Capture the cell that displays the provided text and extract its [X, Y] central coordinate. 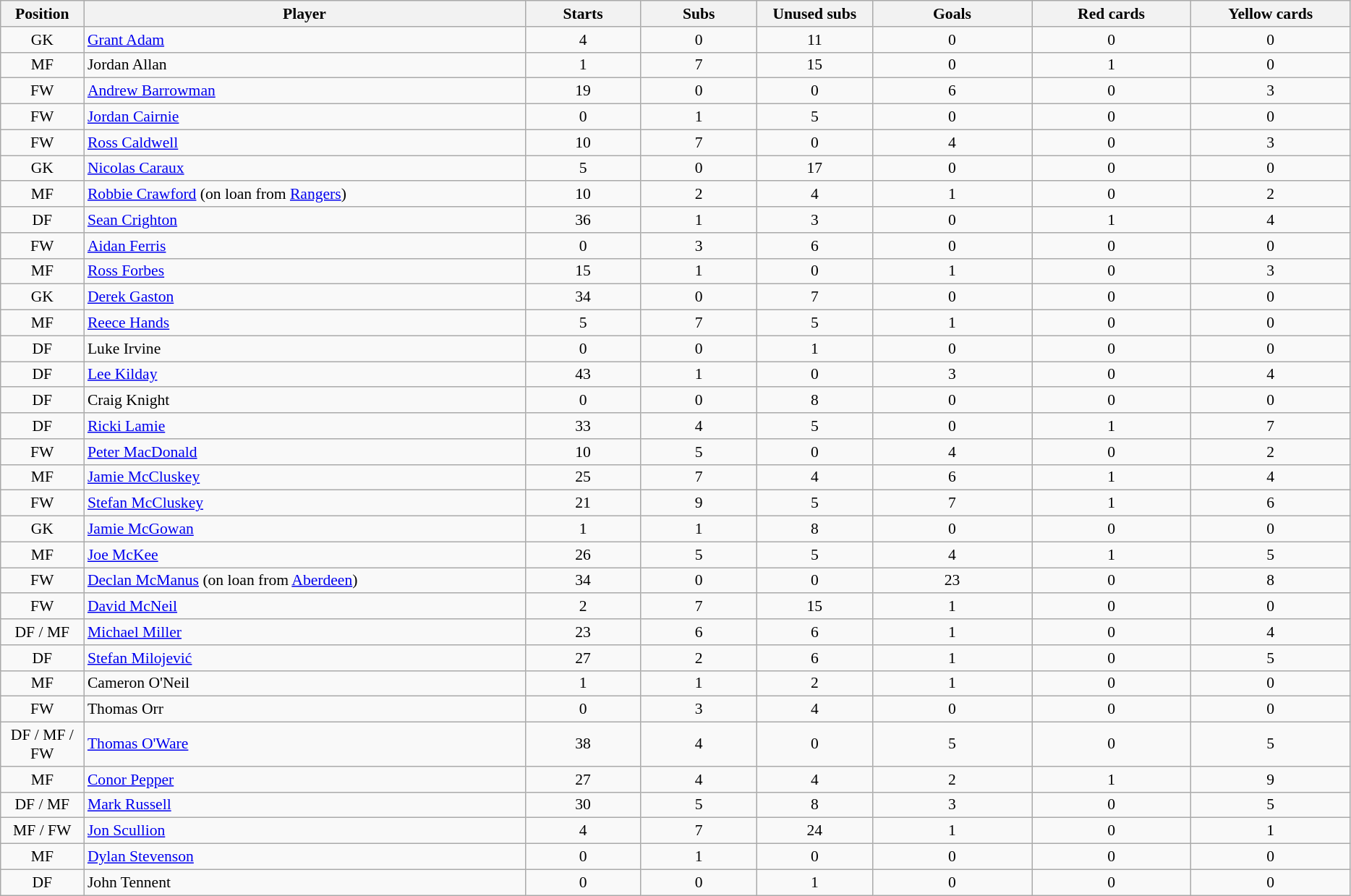
36 [583, 220]
Joe McKee [304, 555]
Derek Gaston [304, 297]
Jamie McGowan [304, 529]
Position [42, 14]
Starts [583, 14]
Grant Adam [304, 40]
Michael Miller [304, 632]
26 [583, 555]
Dylan Stevenson [304, 857]
17 [814, 168]
Thomas O'Ware [304, 745]
Jon Scullion [304, 831]
Subs [699, 14]
Jordan Cairnie [304, 117]
Stefan Milojević [304, 658]
Unused subs [814, 14]
33 [583, 426]
Sean Crighton [304, 220]
Robbie Crawford (on loan from Rangers) [304, 195]
Lee Kilday [304, 375]
Craig Knight [304, 401]
Luke Irvine [304, 349]
Conor Pepper [304, 780]
Ross Caldwell [304, 142]
24 [814, 831]
Jordan Allan [304, 65]
DF / MF / FW [42, 745]
Goals [952, 14]
Jamie McCluskey [304, 477]
Stefan McCluskey [304, 503]
Cameron O'Neil [304, 683]
19 [583, 91]
Declan McManus (on loan from Aberdeen) [304, 581]
Ricki Lamie [304, 426]
38 [583, 745]
43 [583, 375]
Andrew Barrowman [304, 91]
MF / FW [42, 831]
30 [583, 805]
Reece Hands [304, 323]
Nicolas Caraux [304, 168]
11 [814, 40]
Red cards [1111, 14]
21 [583, 503]
25 [583, 477]
Aidan Ferris [304, 246]
Mark Russell [304, 805]
Player [304, 14]
Peter MacDonald [304, 452]
John Tennent [304, 882]
Ross Forbes [304, 271]
Thomas Orr [304, 709]
Yellow cards [1271, 14]
David McNeil [304, 607]
